Extract the [x, y] coordinate from the center of the cell holding the provided text.  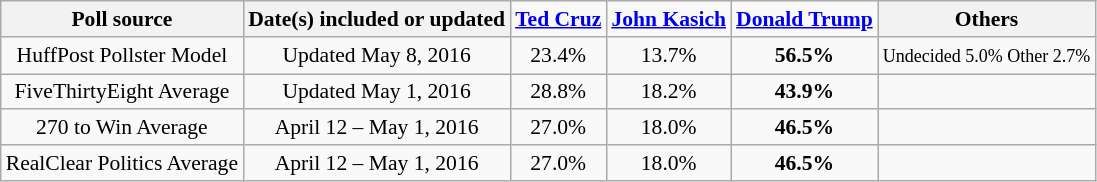
Ted Cruz [558, 19]
270 to Win Average [122, 128]
56.5% [804, 56]
28.8% [558, 92]
Donald Trump [804, 19]
13.7% [668, 56]
Updated May 1, 2016 [376, 92]
John Kasich [668, 19]
Poll source [122, 19]
FiveThirtyEight Average [122, 92]
Date(s) included or updated [376, 19]
Undecided 5.0% Other 2.7% [987, 56]
HuffPost Pollster Model [122, 56]
RealClear Politics Average [122, 163]
18.2% [668, 92]
Updated May 8, 2016 [376, 56]
Others [987, 19]
43.9% [804, 92]
23.4% [558, 56]
